Detect which cell encompasses the target text, then output its [x, y] center coordinate. 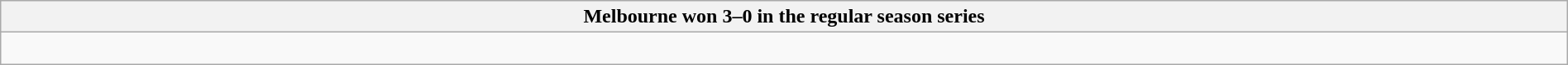
Melbourne won 3–0 in the regular season series [784, 17]
